Return the [x, y] coordinate for the center point of the cell that contains the specified text.  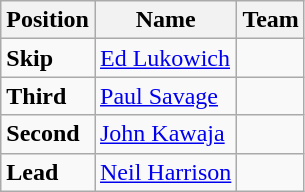
Second [48, 134]
John Kawaja [165, 134]
Skip [48, 58]
Team [271, 20]
Ed Lukowich [165, 58]
Lead [48, 172]
Paul Savage [165, 96]
Neil Harrison [165, 172]
Position [48, 20]
Third [48, 96]
Name [165, 20]
